Locate the cell with the specified text and output its (x, y) center coordinate. 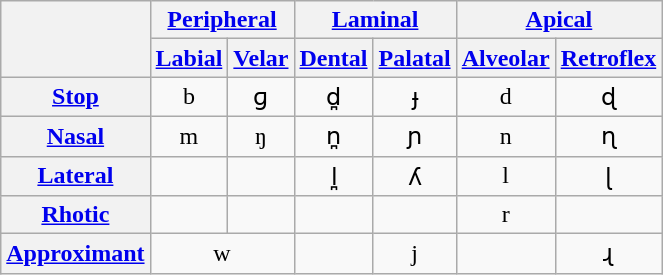
ɭ (608, 176)
Approximant (76, 254)
Rhotic (76, 215)
Dental (334, 58)
l̪ (334, 176)
Palatal (414, 58)
Retroflex (608, 58)
ɳ (608, 136)
n (506, 136)
w (222, 254)
Velar (261, 58)
m (189, 136)
n̪ (334, 136)
Nasal (76, 136)
Stop (76, 97)
ɻ (608, 254)
Peripheral (222, 20)
Lateral (76, 176)
ɖ (608, 97)
d̪ (334, 97)
r (506, 215)
Apical (559, 20)
ŋ (261, 136)
ɲ (414, 136)
ɟ (414, 97)
ɡ (261, 97)
ʎ (414, 176)
Laminal (375, 20)
b (189, 97)
j (414, 254)
Labial (189, 58)
d (506, 97)
l (506, 176)
Alveolar (506, 58)
